From the cell containing the given text, extract its center point as [X, Y] coordinate. 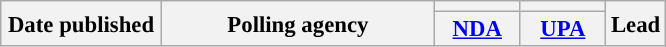
UPA [563, 30]
Lead [636, 24]
Date published [82, 24]
Polling agency [298, 24]
NDA [477, 30]
